Return (x, y) of the center of cell containing provided text 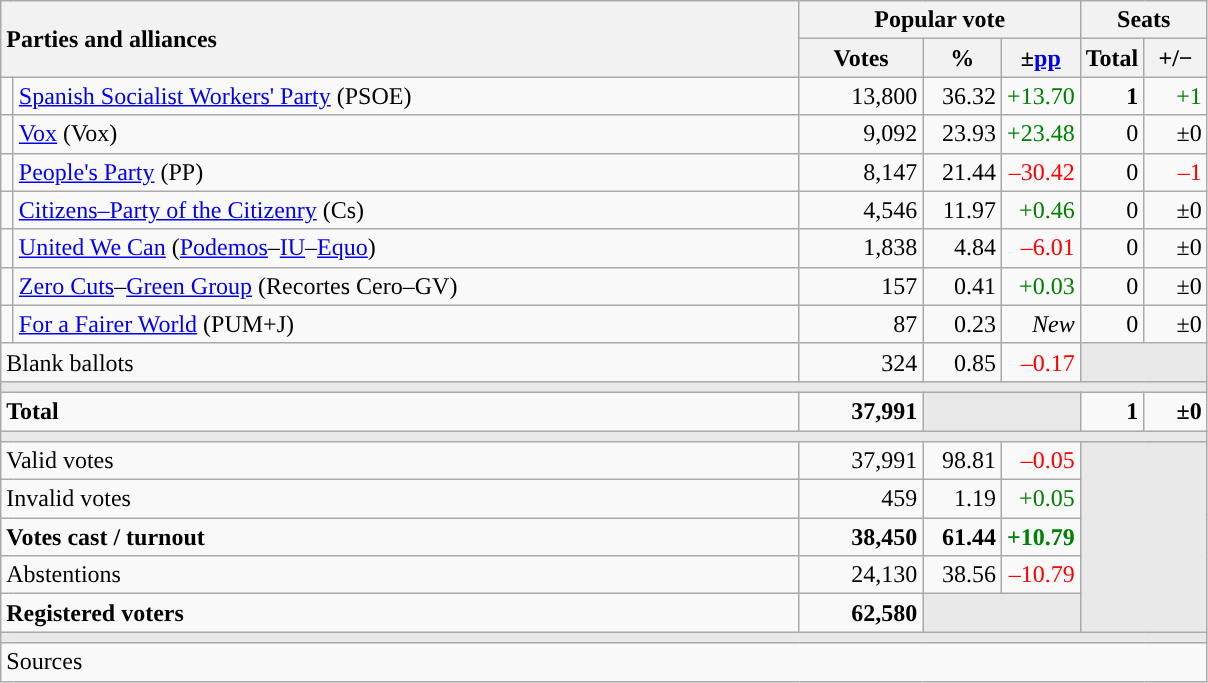
–6.01 (1040, 248)
Registered voters (400, 613)
459 (861, 499)
Blank ballots (400, 362)
98.81 (962, 461)
+23.48 (1040, 134)
Valid votes (400, 461)
157 (861, 286)
+/− (1176, 58)
24,130 (861, 575)
21.44 (962, 172)
1,838 (861, 248)
–10.79 (1040, 575)
+0.46 (1040, 210)
36.32 (962, 96)
+0.03 (1040, 286)
Spanish Socialist Workers' Party (PSOE) (406, 96)
11.97 (962, 210)
+10.79 (1040, 537)
Popular vote (940, 20)
13,800 (861, 96)
For a Fairer World (PUM+J) (406, 324)
4,546 (861, 210)
Vox (Vox) (406, 134)
+13.70 (1040, 96)
0.41 (962, 286)
–1 (1176, 172)
–30.42 (1040, 172)
8,147 (861, 172)
23.93 (962, 134)
Seats (1144, 20)
Votes (861, 58)
62,580 (861, 613)
±pp (1040, 58)
Sources (604, 662)
9,092 (861, 134)
Abstentions (400, 575)
Zero Cuts–Green Group (Recortes Cero–GV) (406, 286)
New (1040, 324)
% (962, 58)
0.23 (962, 324)
1.19 (962, 499)
+0.05 (1040, 499)
People's Party (PP) (406, 172)
Parties and alliances (400, 39)
–0.05 (1040, 461)
87 (861, 324)
0.85 (962, 362)
324 (861, 362)
Invalid votes (400, 499)
4.84 (962, 248)
38.56 (962, 575)
38,450 (861, 537)
61.44 (962, 537)
+1 (1176, 96)
Citizens–Party of the Citizenry (Cs) (406, 210)
–0.17 (1040, 362)
Votes cast / turnout (400, 537)
United We Can (Podemos–IU–Equo) (406, 248)
